Locate the cell with the specified text and output its [x, y] center coordinate. 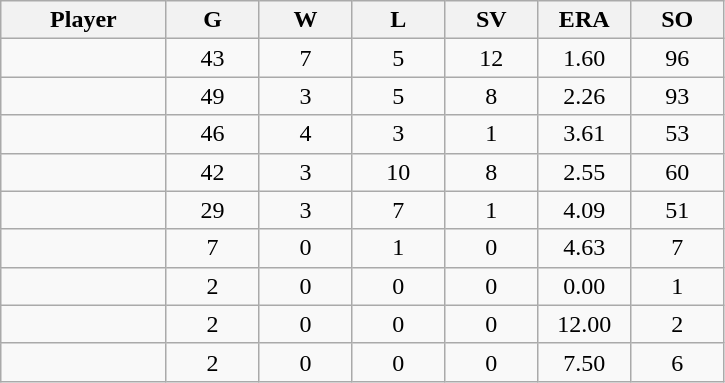
43 [212, 58]
4.63 [584, 248]
7.50 [584, 362]
4 [306, 134]
6 [678, 362]
46 [212, 134]
10 [398, 172]
4.09 [584, 210]
53 [678, 134]
Player [84, 20]
12.00 [584, 324]
42 [212, 172]
G [212, 20]
51 [678, 210]
2.26 [584, 96]
3.61 [584, 134]
W [306, 20]
SV [492, 20]
96 [678, 58]
SO [678, 20]
1.60 [584, 58]
12 [492, 58]
93 [678, 96]
2.55 [584, 172]
ERA [584, 20]
L [398, 20]
49 [212, 96]
60 [678, 172]
29 [212, 210]
0.00 [584, 286]
